Output the [X, Y] coordinate of the center of the cell containing the given text.  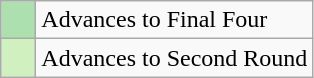
Advances to Second Round [174, 58]
Advances to Final Four [174, 20]
